Search for the cell housing the specified text and yield its [x, y] center coordinate. 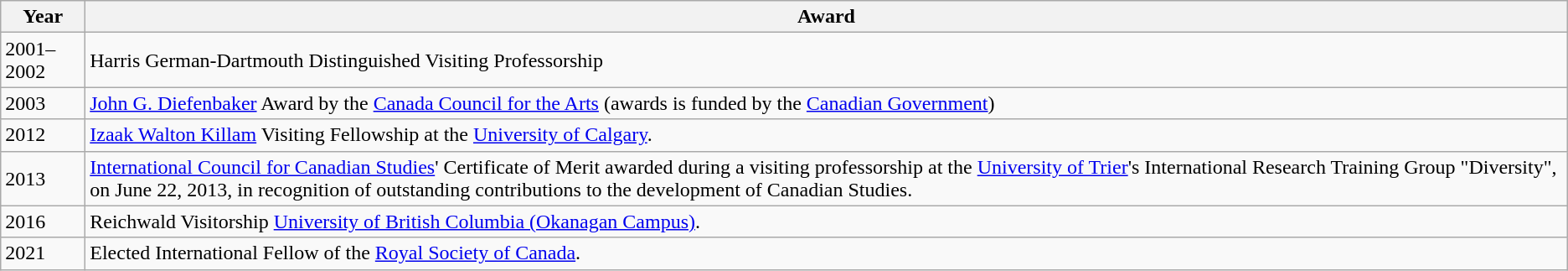
John G. Diefenbaker Award by the Canada Council for the Arts (awards is funded by the Canadian Government) [827, 103]
Izaak Walton Killam Visiting Fellowship at the University of Calgary. [827, 135]
2001–2002 [44, 60]
2016 [44, 221]
Award [827, 17]
Elected International Fellow of the Royal Society of Canada. [827, 253]
Year [44, 17]
Harris German-Dartmouth Distinguished Visiting Professorship [827, 60]
2012 [44, 135]
2003 [44, 103]
2013 [44, 178]
Reichwald Visitorship University of British Columbia (Okanagan Campus). [827, 221]
2021 [44, 253]
